Locate the cell with the specified text and output its [X, Y] center coordinate. 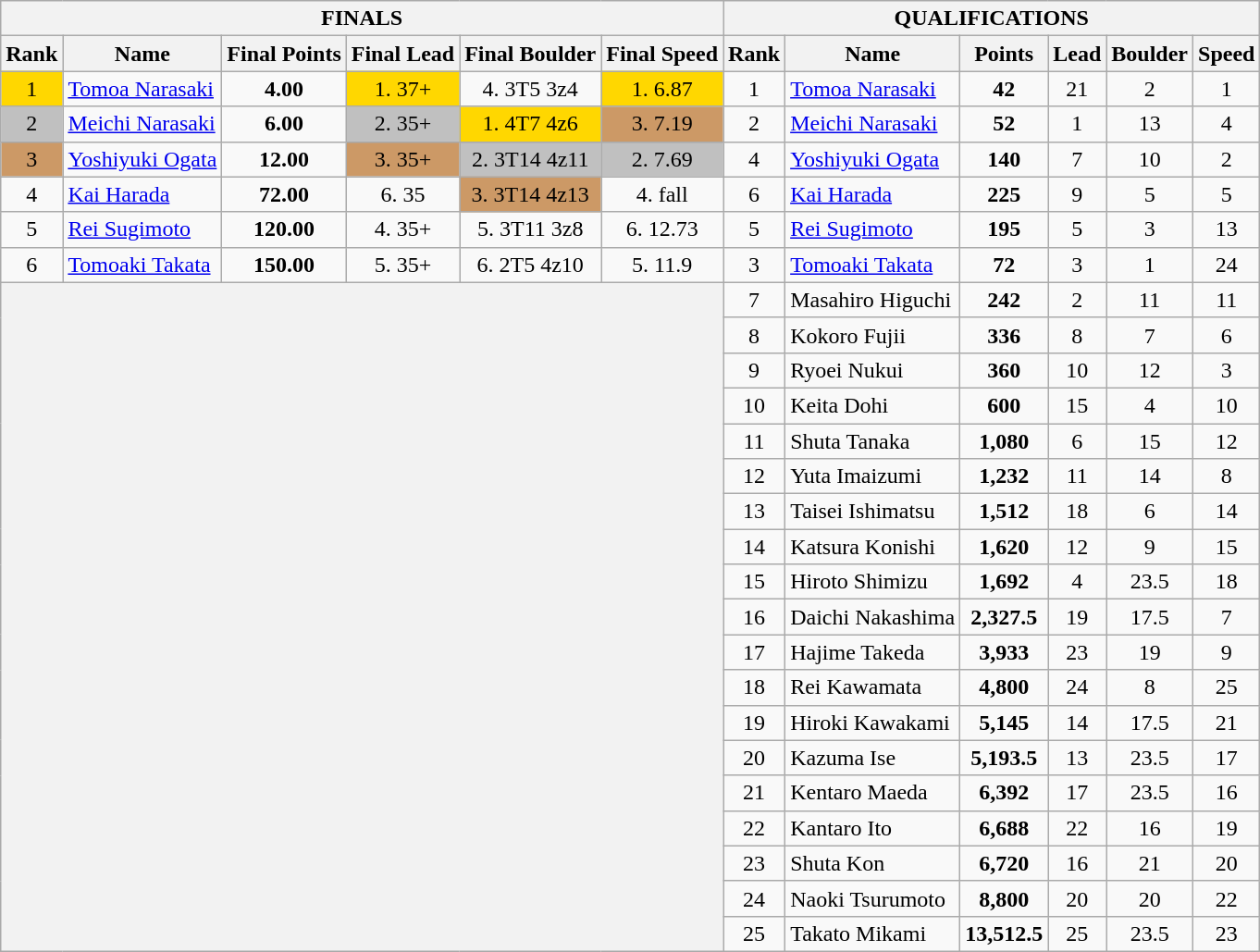
Points [1005, 54]
Final Boulder [531, 54]
360 [1005, 370]
3. 7.19 [662, 124]
3. 35+ [402, 159]
195 [1005, 229]
6. 35 [402, 194]
2,327.5 [1005, 617]
150.00 [284, 265]
5. 11.9 [662, 265]
Kazuma Ise [873, 758]
13,512.5 [1005, 933]
72 [1005, 265]
Hajime Takeda [873, 652]
8,800 [1005, 898]
2. 7.69 [662, 159]
225 [1005, 194]
6,688 [1005, 828]
Shuta Tanaka [873, 441]
4. 35+ [402, 229]
2. 3T14 4z11 [531, 159]
4. fall [662, 194]
140 [1005, 159]
1. 6.87 [662, 89]
42 [1005, 89]
1,692 [1005, 582]
6,720 [1005, 863]
6. 2T5 4z10 [531, 265]
242 [1005, 300]
Yuta Imaizumi [873, 476]
72.00 [284, 194]
Kantaro Ito [873, 828]
Kokoro Fujii [873, 335]
Hiroki Kawakami [873, 723]
Daichi Nakashima [873, 617]
6. 12.73 [662, 229]
4. 3T5 3z4 [531, 89]
1,512 [1005, 512]
QUALIFICATIONS [992, 19]
Taisei Ishimatsu [873, 512]
Boulder [1150, 54]
6.00 [284, 124]
52 [1005, 124]
3. 3T14 4z13 [531, 194]
Final Lead [402, 54]
5,193.5 [1005, 758]
5. 35+ [402, 265]
1,232 [1005, 476]
Speed [1227, 54]
600 [1005, 405]
1,620 [1005, 547]
3,933 [1005, 652]
336 [1005, 335]
4,800 [1005, 687]
2. 35+ [402, 124]
4.00 [284, 89]
1. 37+ [402, 89]
Takato Mikami [873, 933]
6,392 [1005, 793]
Katsura Konishi [873, 547]
5,145 [1005, 723]
Keita Dohi [873, 405]
Lead [1077, 54]
Hiroto Shimizu [873, 582]
1. 4T7 4z6 [531, 124]
5. 3T11 3z8 [531, 229]
Rei Kawamata [873, 687]
120.00 [284, 229]
Final Speed [662, 54]
Kentaro Maeda [873, 793]
Ryoei Nukui [873, 370]
Final Points [284, 54]
1,080 [1005, 441]
12.00 [284, 159]
Masahiro Higuchi [873, 300]
FINALS [363, 19]
Shuta Kon [873, 863]
Naoki Tsurumoto [873, 898]
